Identify which cell holds the provided text, then report its [X, Y] central coordinate. 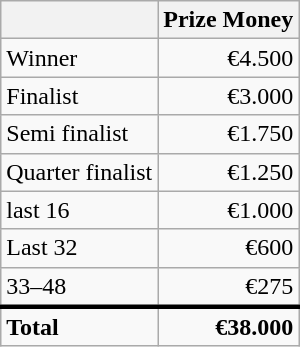
€275 [228, 287]
€600 [228, 248]
€1.000 [228, 210]
33–48 [80, 287]
Semi finalist [80, 134]
€38.000 [228, 327]
€1.250 [228, 172]
Prize Money [228, 20]
Total [80, 327]
Winner [80, 58]
Finalist [80, 96]
€1.750 [228, 134]
Last 32 [80, 248]
€4.500 [228, 58]
Quarter finalist [80, 172]
last 16 [80, 210]
€3.000 [228, 96]
